Scan for the cell matching the given text and deliver its (x, y) coordinate at center. 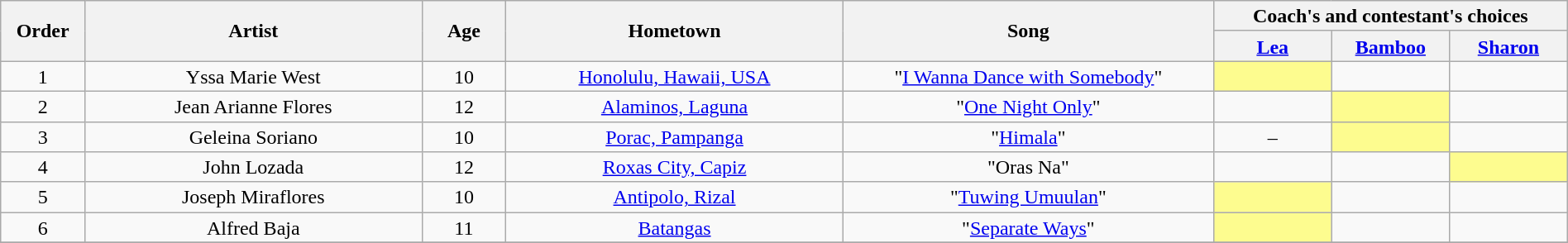
"Separate Ways" (1028, 228)
Yssa Marie West (253, 76)
Sharon (1508, 46)
Geleina Soriano (253, 137)
Honolulu, Hawaii, USA (675, 76)
2 (43, 106)
Porac, Pampanga (675, 137)
Coach's and contestant's choices (1390, 17)
Song (1028, 31)
11 (464, 228)
Antipolo, Rizal (675, 197)
– (1272, 137)
Hometown (675, 31)
1 (43, 76)
4 (43, 167)
Lea (1272, 46)
"Tuwing Umuulan" (1028, 197)
Alfred Baja (253, 228)
John Lozada (253, 167)
5 (43, 197)
Joseph Miraflores (253, 197)
"One Night Only" (1028, 106)
Age (464, 31)
Order (43, 31)
Batangas (675, 228)
"I Wanna Dance with Somebody" (1028, 76)
Bamboo (1391, 46)
6 (43, 228)
"Oras Na" (1028, 167)
"Himala" (1028, 137)
3 (43, 137)
Jean Arianne Flores (253, 106)
Roxas City, Capiz (675, 167)
Alaminos, Laguna (675, 106)
Artist (253, 31)
